Detect which cell encompasses the target text, then output its [x, y] center coordinate. 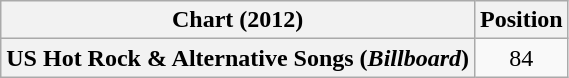
US Hot Rock & Alternative Songs (Billboard) [238, 58]
Chart (2012) [238, 20]
Position [521, 20]
84 [521, 58]
